Output the (x, y) coordinate of the center of the cell containing the given text.  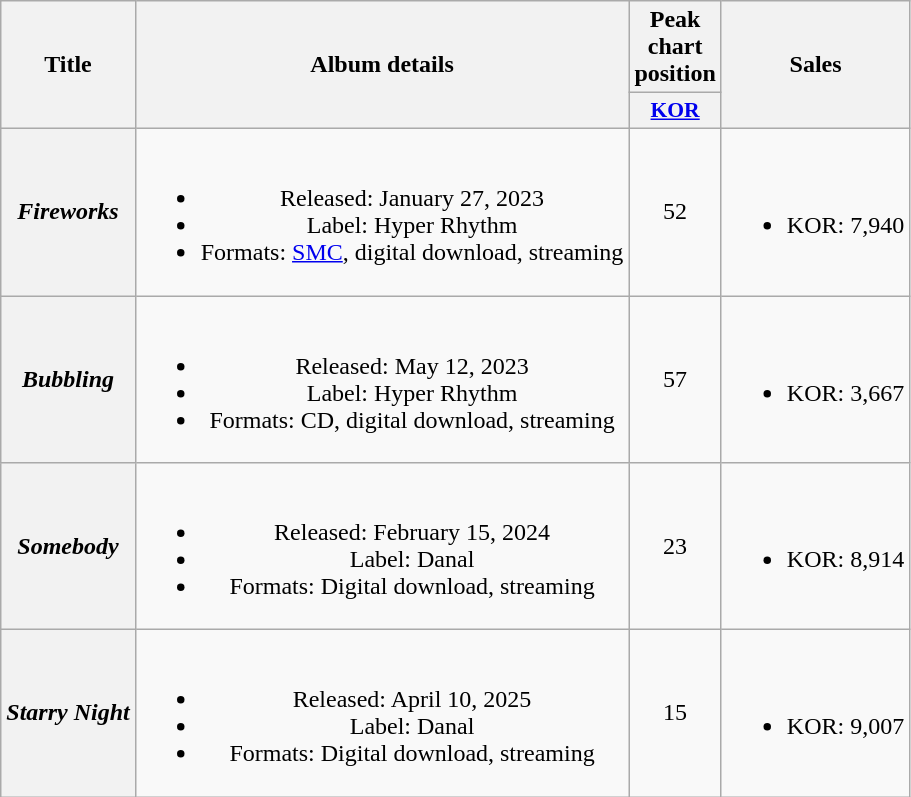
KOR: 9,007 (815, 714)
Starry Night (68, 714)
KOR: 8,914 (815, 546)
Title (68, 65)
Released: May 12, 2023Label: Hyper RhythmFormats: CD, digital download, streaming (382, 380)
Fireworks (68, 212)
57 (675, 380)
KOR: 3,667 (815, 380)
Album details (382, 65)
52 (675, 212)
KOR: 7,940 (815, 212)
15 (675, 714)
Bubbling (68, 380)
Somebody (68, 546)
KOR (675, 111)
Released: January 27, 2023Label: Hyper RhythmFormats: SMC, digital download, streaming (382, 212)
Released: April 10, 2025Label: DanalFormats: Digital download, streaming (382, 714)
Sales (815, 65)
23 (675, 546)
Peak chart position (675, 47)
Released: February 15, 2024Label: DanalFormats: Digital download, streaming (382, 546)
